Output the [X, Y] coordinate of the center of the cell containing the given text.  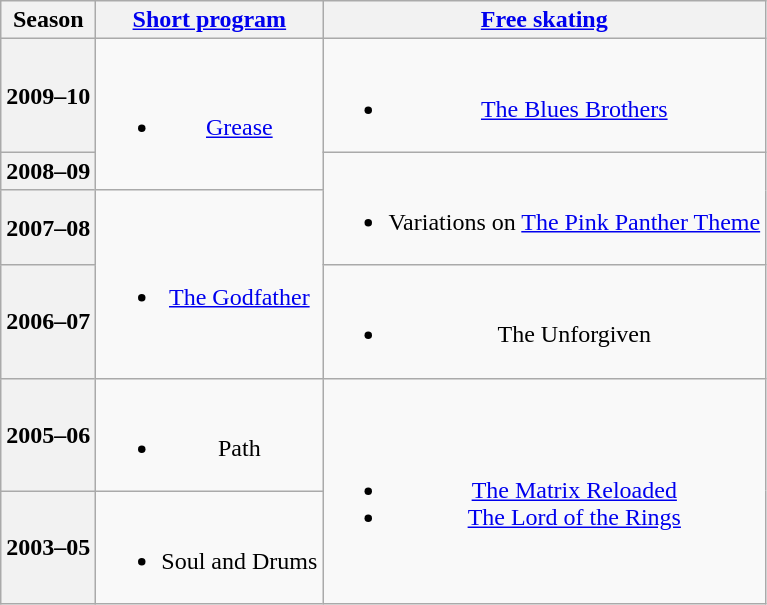
Soul and Drums [210, 548]
The Godfather [210, 284]
2006–07 [48, 322]
The Matrix Reloaded The Lord of the Rings [544, 491]
Short program [210, 20]
The Unforgiven [544, 322]
2009–10 [48, 96]
Grease [210, 114]
2007–08 [48, 228]
2008–09 [48, 171]
Free skating [544, 20]
2003–05 [48, 548]
2005–06 [48, 434]
Season [48, 20]
The Blues Brothers [544, 96]
Path [210, 434]
Variations on The Pink Panther Theme [544, 208]
